Scan for the cell matching the given text and deliver its (X, Y) coordinate at center. 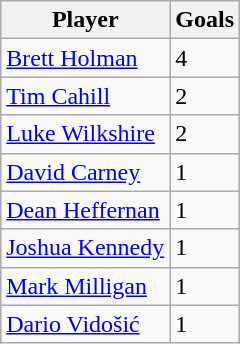
Luke Wilkshire (86, 134)
Dario Vidošić (86, 324)
Goals (205, 20)
4 (205, 58)
David Carney (86, 172)
Tim Cahill (86, 96)
Mark Milligan (86, 286)
Joshua Kennedy (86, 248)
Player (86, 20)
Brett Holman (86, 58)
Dean Heffernan (86, 210)
